For the text-containing cell, return its midpoint in [x, y] coordinate format. 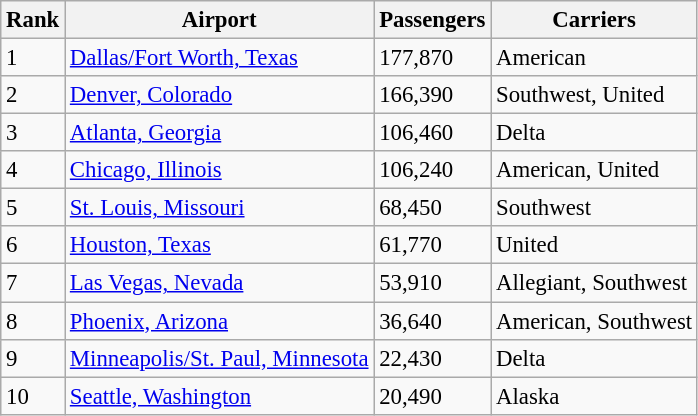
Atlanta, Georgia [220, 133]
American, United [594, 170]
61,770 [432, 245]
Denver, Colorado [220, 95]
2 [33, 95]
Southwest [594, 208]
Allegiant, Southwest [594, 283]
1 [33, 58]
166,390 [432, 95]
Phoenix, Arizona [220, 321]
3 [33, 133]
7 [33, 283]
4 [33, 170]
106,240 [432, 170]
Airport [220, 20]
Las Vegas, Nevada [220, 283]
20,490 [432, 396]
St. Louis, Missouri [220, 208]
Seattle, Washington [220, 396]
22,430 [432, 358]
8 [33, 321]
Chicago, Illinois [220, 170]
Minneapolis/St. Paul, Minnesota [220, 358]
Passengers [432, 20]
106,460 [432, 133]
United [594, 245]
6 [33, 245]
Rank [33, 20]
68,450 [432, 208]
10 [33, 396]
5 [33, 208]
177,870 [432, 58]
9 [33, 358]
53,910 [432, 283]
Southwest, United [594, 95]
American, Southwest [594, 321]
Houston, Texas [220, 245]
Alaska [594, 396]
Dallas/Fort Worth, Texas [220, 58]
Carriers [594, 20]
36,640 [432, 321]
American [594, 58]
